Output the (X, Y) coordinate of the center of the cell containing the given text.  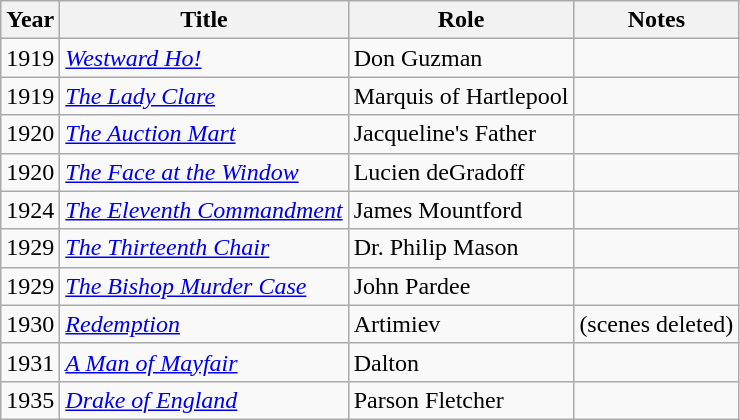
Title (204, 20)
1931 (30, 362)
(scenes deleted) (656, 324)
1924 (30, 210)
The Eleventh Commandment (204, 210)
Year (30, 20)
Role (461, 20)
John Pardee (461, 286)
The Lady Clare (204, 96)
1935 (30, 400)
The Bishop Murder Case (204, 286)
Notes (656, 20)
1930 (30, 324)
Parson Fletcher (461, 400)
Redemption (204, 324)
Lucien deGradoff (461, 172)
Artimiev (461, 324)
The Thirteenth Chair (204, 248)
Drake of England (204, 400)
A Man of Mayfair (204, 362)
Westward Ho! (204, 58)
Marquis of Hartlepool (461, 96)
Dalton (461, 362)
James Mountford (461, 210)
Dr. Philip Mason (461, 248)
The Auction Mart (204, 134)
Don Guzman (461, 58)
Jacqueline's Father (461, 134)
The Face at the Window (204, 172)
